Extract the [X, Y] coordinate from the center of the cell holding the provided text.  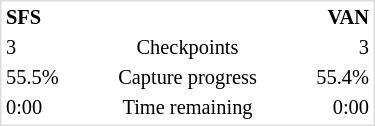
Capture progress [188, 78]
55.5% [49, 78]
VAN [325, 18]
Checkpoints [188, 48]
55.4% [325, 78]
Time remaining [188, 108]
SFS [49, 18]
